Capture the cell that displays the provided text and extract its (x, y) central coordinate. 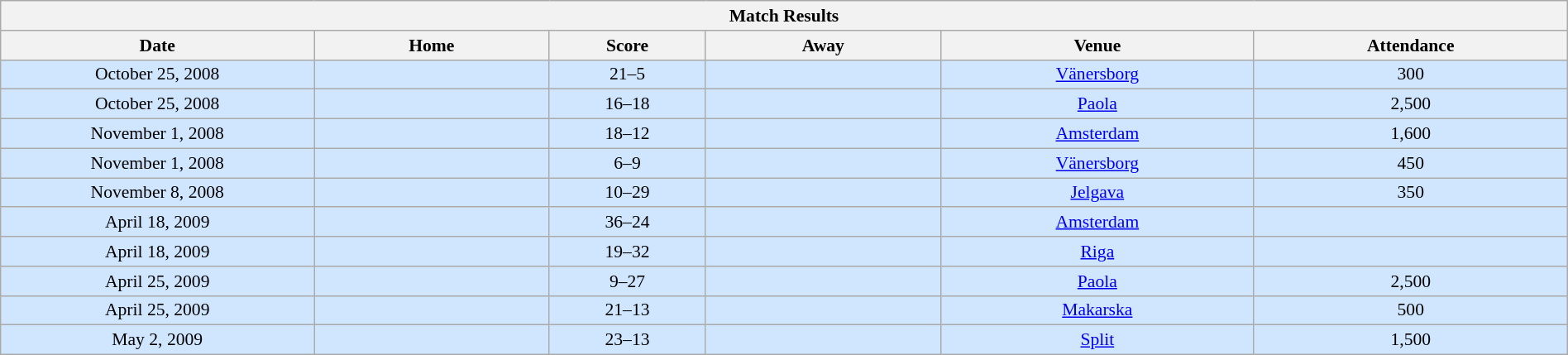
Split (1097, 340)
1,600 (1411, 134)
Venue (1097, 46)
November 8, 2008 (157, 193)
Score (627, 46)
16–18 (627, 104)
6–9 (627, 163)
19–32 (627, 252)
9–27 (627, 281)
21–13 (627, 310)
21–5 (627, 74)
Date (157, 46)
300 (1411, 74)
Makarska (1097, 310)
350 (1411, 193)
Attendance (1411, 46)
10–29 (627, 193)
1,500 (1411, 340)
23–13 (627, 340)
36–24 (627, 223)
Away (823, 46)
Riga (1097, 252)
500 (1411, 310)
Match Results (784, 16)
Jelgava (1097, 193)
May 2, 2009 (157, 340)
18–12 (627, 134)
450 (1411, 163)
Home (432, 46)
